Search for the cell housing the specified text and yield its [X, Y] center coordinate. 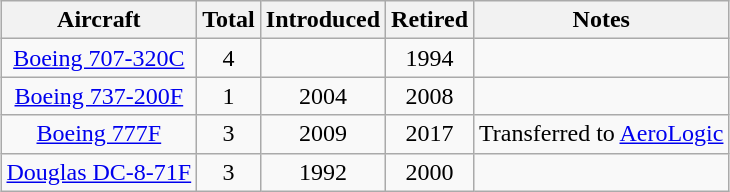
Total [229, 20]
Boeing 737-200F [99, 96]
2017 [430, 134]
Transferred to AeroLogic [602, 134]
1 [229, 96]
2008 [430, 96]
2009 [322, 134]
Notes [602, 20]
Boeing 777F [99, 134]
2004 [322, 96]
Douglas DC-8-71F [99, 172]
Aircraft [99, 20]
4 [229, 58]
1992 [322, 172]
Boeing 707-320C [99, 58]
2000 [430, 172]
Retired [430, 20]
1994 [430, 58]
Introduced [322, 20]
